Extract the [X, Y] coordinate from the center of the cell holding the provided text.  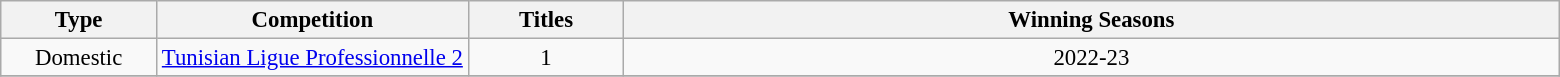
Domestic [79, 58]
2022-23 [1092, 58]
Competition [313, 20]
1 [546, 58]
Tunisian Ligue Professionnelle 2 [313, 58]
Type [79, 20]
Winning Seasons [1092, 20]
Titles [546, 20]
